Output the (X, Y) coordinate of the center of the cell containing the given text.  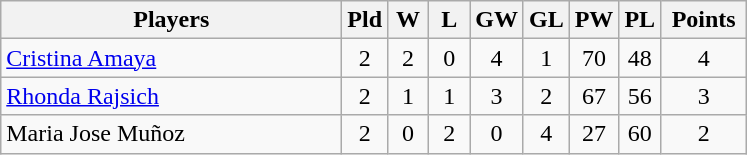
GL (546, 20)
Pld (365, 20)
Cristina Amaya (172, 58)
56 (640, 96)
70 (594, 58)
PW (594, 20)
Players (172, 20)
Maria Jose Muñoz (172, 134)
Points (704, 20)
PL (640, 20)
67 (594, 96)
W (408, 20)
27 (594, 134)
60 (640, 134)
Rhonda Rajsich (172, 96)
GW (497, 20)
48 (640, 58)
L (450, 20)
